Extract the [X, Y] coordinate from the center of the cell holding the provided text.  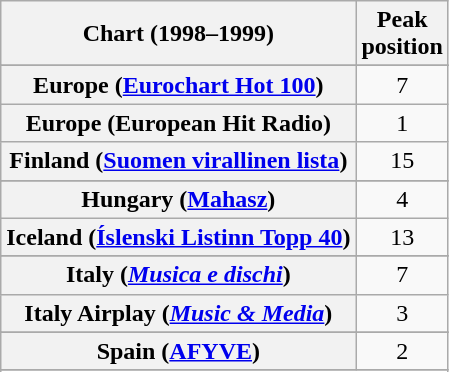
Italy (Musica e dischi) [178, 275]
Europe (Eurochart Hot 100) [178, 85]
Finland (Suomen virallinen lista) [178, 161]
Hungary (Mahasz) [178, 199]
1 [402, 123]
Spain (AFYVE) [178, 351]
Iceland (Íslenski Listinn Topp 40) [178, 237]
2 [402, 351]
13 [402, 237]
Peakposition [402, 34]
Europe (European Hit Radio) [178, 123]
Chart (1998–1999) [178, 34]
Italy Airplay (Music & Media) [178, 313]
3 [402, 313]
4 [402, 199]
15 [402, 161]
